For the text-containing cell, return its midpoint in [x, y] coordinate format. 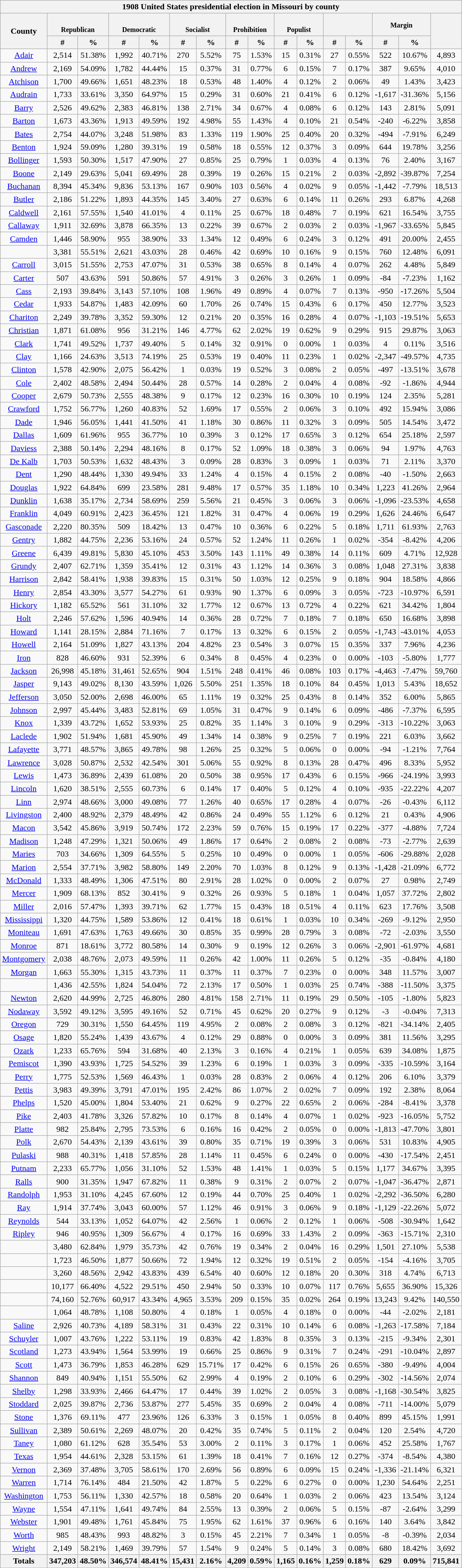
43.93% [93, 1064]
2.42% [211, 1090]
11.57% [415, 972]
5,091 [446, 108]
65 [183, 697]
Webster [24, 1522]
Worth [24, 1535]
5,752 [446, 1116]
Linn [24, 802]
45.86% [93, 828]
108 [183, 291]
Populist [299, 25]
0.70% [261, 1194]
3,370 [446, 461]
48.92% [93, 815]
De Kalb [24, 461]
65.76% [93, 1051]
Andrew [24, 68]
3,379 [446, 1077]
80.35% [93, 527]
8,394 [63, 186]
1,651 [124, 82]
1,991 [446, 1417]
23.96% [154, 1417]
1,165 [286, 1561]
Democratic [139, 25]
Daviess [24, 448]
43.13% [154, 645]
439 [183, 1273]
-73 [385, 841]
2,186 [63, 200]
5.56% [211, 501]
Crawford [24, 409]
3,483 [124, 710]
4,763 [446, 448]
-2.03% [415, 933]
58.21% [93, 1548]
1,620 [63, 788]
68.13% [93, 893]
4,207 [446, 788]
-40 [385, 474]
982 [63, 1129]
29.87% [415, 330]
Jackson [24, 671]
Wayne [24, 1509]
44 [237, 1194]
1,953 [63, 1194]
98 [183, 749]
522 [385, 55]
69 [183, 710]
-35 [385, 959]
3,015 [63, 265]
6,091 [446, 252]
-105 [385, 998]
1,782 [124, 68]
1,733 [63, 95]
16.68% [415, 619]
48.66% [93, 802]
Douglas [24, 487]
Howard [24, 632]
45.44% [93, 710]
-24.19% [415, 775]
62.84% [93, 1247]
43.61% [154, 1142]
760 [385, 252]
1.40% [261, 82]
-154 [385, 1260]
-8.42% [415, 540]
6,772 [446, 867]
45.15% [415, 1417]
56.42% [154, 369]
2,369 [63, 1470]
Dallas [24, 435]
1,609 [63, 435]
52.00% [93, 697]
31.21% [154, 330]
-9.34% [415, 1339]
871 [63, 946]
-240 [385, 121]
Cole [24, 383]
Moniteau [24, 933]
7.96% [415, 645]
County [24, 31]
6.10% [415, 1077]
49.39% [93, 1090]
1,741 [63, 343]
6.03% [415, 736]
36.45% [154, 514]
270 [183, 55]
8,064 [446, 1090]
54.64% [415, 1483]
3,993 [446, 775]
Oregon [24, 1024]
2,749 [446, 880]
729 [63, 1024]
828 [63, 658]
12,928 [446, 553]
1.33% [211, 134]
-430 [385, 1155]
Saline [24, 1325]
28.15% [93, 632]
4,189 [124, 1325]
248 [237, 671]
2,754 [63, 134]
6.33% [211, 1417]
Texas [24, 1457]
2,639 [446, 841]
2,025 [63, 1404]
51.38% [93, 55]
Pettis [24, 1090]
8,130 [124, 684]
3,124 [446, 1496]
41.01% [154, 213]
60 [183, 304]
56.77% [93, 409]
1,777 [446, 658]
4,681 [446, 946]
1,469 [124, 1548]
49.02% [93, 684]
45.18% [93, 671]
2,679 [63, 396]
Lewis [24, 775]
3,248 [124, 134]
-2,901 [385, 946]
5,849 [446, 265]
2.40% [415, 160]
52.76% [93, 1299]
-1,103 [385, 317]
140,550 [446, 1299]
1,913 [124, 121]
-606 [385, 854]
52.39% [154, 658]
1,914 [63, 1207]
2.38% [415, 1090]
5,504 [446, 291]
90 [237, 592]
36.79% [93, 1365]
-17.58% [415, 1325]
-0.84% [415, 959]
3,352 [124, 317]
3,825 [446, 1391]
-215 [385, 1339]
1,056 [124, 1168]
264 [334, 1299]
6,249 [446, 134]
-1.21% [415, 749]
988 [63, 1155]
2,597 [446, 435]
2,034 [446, 1535]
49.48% [93, 1522]
Jefferson [24, 697]
2,884 [124, 632]
34.66% [93, 854]
4,658 [446, 501]
-1,743 [385, 632]
47.29% [93, 841]
47.07% [154, 265]
3,772 [124, 946]
2,164 [63, 645]
-10.97% [415, 592]
15.94% [415, 409]
1,909 [63, 893]
1,376 [63, 1417]
3,858 [446, 121]
Reynolds [24, 1221]
1.41% [261, 1168]
64.55% [154, 854]
-1,096 [385, 501]
Livingston [24, 815]
1,446 [63, 239]
Hickory [24, 605]
3,771 [63, 749]
49.12% [93, 1011]
3,550 [446, 933]
2,663 [446, 474]
40.73% [93, 1325]
1,703 [63, 461]
2,871 [446, 1181]
170 [183, 1470]
0.63% [261, 200]
50.44% [154, 383]
1,393 [124, 906]
-377 [385, 828]
3,577 [124, 592]
34 [237, 108]
3,982 [124, 867]
4.48% [415, 265]
1,517 [124, 160]
54.52% [154, 1064]
120 [385, 1430]
1,761 [124, 1522]
53.87% [154, 1404]
60.00% [154, 1207]
Atchison [24, 82]
4.95% [211, 1024]
145 [183, 200]
27.10% [415, 1247]
2,383 [124, 108]
Cooper [24, 396]
1,877 [124, 1260]
61.93% [415, 527]
-935 [385, 788]
1,230 [385, 1483]
56 [237, 1470]
-21.09% [415, 867]
-5.80% [415, 658]
1,162 [446, 278]
221 [385, 736]
49.52% [93, 343]
899 [385, 1417]
50.53% [93, 461]
1,321 [124, 841]
Ray [24, 1207]
-497 [385, 369]
54.04% [154, 985]
Henry [24, 592]
Clay [24, 356]
49.78% [154, 749]
-374 [385, 1457]
1.51% [211, 671]
-34.14% [415, 1024]
34.42% [415, 605]
13.54% [415, 1496]
195 [183, 1090]
-39.87% [415, 173]
2.20% [211, 867]
Howell [24, 645]
18,652 [446, 684]
3,256 [446, 147]
46.81% [154, 108]
1,638 [63, 501]
2,073 [124, 959]
Putnam [24, 1168]
915 [385, 330]
3,326 [124, 1116]
477 [124, 1417]
2,389 [63, 1430]
49.62% [93, 108]
Shannon [24, 1378]
4,268 [446, 200]
-94 [385, 749]
1,596 [124, 619]
6.00% [415, 697]
1,711 [385, 527]
Knox [24, 723]
-30.54% [415, 1391]
Prohibition [250, 25]
-711 [385, 1404]
2,400 [63, 815]
27.31% [415, 566]
0.90% [211, 186]
Clinton [24, 369]
2,038 [63, 959]
Taney [24, 1443]
Schuyler [24, 1339]
2,249 [63, 317]
1,501 [385, 1247]
Washington [24, 1496]
52.53% [93, 1077]
2,139 [124, 1142]
35.54% [154, 1443]
-1,617 [385, 95]
1.83% [261, 1339]
43.94% [93, 1352]
30.41% [154, 893]
2,494 [124, 383]
Laclede [24, 736]
-22.26% [415, 1207]
Barton [24, 121]
1,938 [124, 579]
7,764 [446, 749]
1,273 [63, 1352]
31.68% [154, 1051]
Bates [24, 134]
Montgomery [24, 959]
-923 [385, 1116]
5.43% [415, 684]
48.56% [93, 1273]
2,620 [63, 998]
1,259 [334, 1561]
6,591 [446, 592]
4,522 [124, 1286]
43.67% [154, 1038]
58.90% [93, 239]
1,436 [63, 985]
2,075 [124, 369]
2.99% [211, 1378]
2,251 [446, 1483]
34.67% [415, 1168]
0.46% [211, 252]
Mercer [24, 893]
2,074 [446, 1378]
50.73% [93, 396]
0.33% [261, 1286]
50.87% [93, 762]
149 [183, 867]
6,439 [63, 553]
74.19% [154, 356]
Polk [24, 1142]
3.53% [211, 1299]
Ozark [24, 1051]
Dade [24, 422]
58.69% [154, 501]
5,865 [446, 697]
2,725 [124, 998]
1,233 [63, 1051]
Socialist [197, 25]
293 [385, 200]
3,692 [446, 1548]
51.22% [93, 200]
-0.39% [415, 1535]
0.56% [261, 186]
2,942 [124, 1273]
20.00% [415, 239]
1,578 [63, 369]
4,944 [446, 383]
55.30% [93, 972]
-1,428 [385, 867]
4,010 [446, 68]
2,169 [63, 68]
42.54% [154, 762]
5,281 [446, 396]
3,983 [63, 1090]
61.96% [93, 435]
Scotland [24, 1352]
-23.53% [415, 501]
Shelby [24, 1391]
55.51% [93, 252]
10,177 [63, 1286]
2.55% [211, 1509]
-1,168 [385, 1391]
7,724 [446, 828]
1,540 [124, 213]
48.57% [93, 749]
7,313 [446, 1011]
54.87% [93, 304]
3,542 [63, 828]
50.74% [154, 828]
41 [183, 422]
74,160 [63, 1299]
3,164 [446, 1064]
-1,129 [385, 1207]
1,853 [124, 1365]
1,064 [63, 1312]
-284 [385, 1103]
2,246 [63, 619]
644 [385, 147]
36.77% [154, 435]
-36.47% [415, 1181]
Dunklin [24, 501]
1,911 [63, 226]
4,735 [446, 356]
Audrain [24, 95]
352 [385, 697]
51.94% [93, 736]
50.66% [154, 1260]
4,720 [446, 1430]
9.42% [415, 1299]
531 [385, 1142]
1,691 [63, 933]
1,875 [446, 1051]
Ralls [24, 1181]
3,375 [446, 985]
9,836 [124, 186]
2,795 [124, 1129]
5,830 [124, 553]
0.52% [261, 369]
1,775 [63, 1077]
3.64% [415, 1522]
-821 [385, 1024]
1,663 [63, 972]
9,143 [63, 684]
-84 [385, 278]
37.74% [93, 1207]
3,898 [446, 619]
Cass [24, 291]
39.87% [93, 1404]
-22.22% [415, 788]
53.93% [154, 723]
5.06% [211, 762]
3,865 [124, 749]
3,395 [446, 1168]
2,964 [446, 487]
1,007 [63, 1339]
57.82% [154, 1116]
37.72% [415, 893]
2,016 [63, 906]
1,013 [385, 684]
2,455 [446, 239]
Greene [24, 553]
43.34% [154, 1299]
2,193 [63, 291]
Boone [24, 173]
37.48% [93, 1470]
-2,347 [385, 356]
484 [124, 1483]
2,236 [124, 540]
2,310 [446, 1234]
1,052 [124, 1221]
48.07% [154, 1430]
67.82% [154, 1181]
Carter [24, 278]
-966 [385, 775]
1,824 [124, 985]
3,838 [446, 566]
25.84% [93, 1129]
2.56% [211, 1221]
2,802 [446, 893]
1.39% [211, 1457]
53.15% [154, 1457]
36.89% [93, 775]
5,653 [446, 317]
1,441 [124, 422]
1.69% [211, 409]
3,472 [446, 422]
0.98% [415, 880]
47.51% [154, 880]
7,184 [446, 1325]
1.35% [261, 684]
1.90% [261, 134]
-9.12% [415, 920]
158 [237, 998]
48.23% [154, 82]
2,554 [63, 867]
30.31% [93, 1024]
58.31% [154, 1325]
39.79% [154, 1548]
277 [183, 1404]
56.11% [93, 1496]
1,418 [124, 1155]
-8 [385, 1535]
12.77% [415, 304]
-1.50% [415, 474]
Gentry [24, 540]
3,381 [63, 252]
59,760 [446, 671]
6,713 [446, 1273]
9.48% [211, 487]
1,554 [63, 1509]
35.17% [93, 501]
Pulaski [24, 1155]
49.40% [154, 343]
35.41% [154, 566]
-6.22% [415, 121]
423 [385, 1496]
2,269 [124, 1430]
5,952 [446, 762]
Republican [78, 25]
83 [183, 134]
37.71% [93, 867]
39.83% [154, 579]
-36.50% [415, 1194]
1.70% [211, 304]
3,595 [124, 1011]
348 [385, 972]
11.56% [415, 1038]
94 [385, 448]
Osage [24, 1038]
47.01% [154, 1090]
4.98% [211, 121]
24.46% [415, 514]
33.93% [93, 1391]
1,763 [124, 933]
Barry [24, 108]
2,926 [63, 1325]
1.09% [261, 448]
1,260 [124, 409]
-14.00% [415, 1404]
44.61% [93, 1457]
40.83% [154, 409]
Wright [24, 1548]
Grundy [24, 566]
2,405 [446, 1024]
54.09% [93, 68]
Stoddard [24, 1404]
Margin [401, 25]
61.12% [93, 1443]
-2.77% [415, 841]
60.73% [154, 788]
Dent [24, 474]
-103 [385, 658]
1,320 [63, 920]
623 [385, 906]
15,326 [446, 1286]
2,379 [124, 815]
1,182 [63, 605]
-1,442 [385, 186]
4,893 [446, 55]
Holt [24, 619]
43.03% [154, 252]
3,295 [446, 1038]
57.47% [93, 906]
Maries [24, 854]
594 [124, 1051]
2,950 [446, 920]
33.61% [93, 95]
2,439 [124, 775]
64.47% [154, 1391]
301 [183, 762]
29.51% [154, 1286]
1,569 [124, 1077]
1.87% [211, 1483]
703 [63, 854]
-10.04% [415, 1352]
57.55% [93, 213]
4,236 [446, 645]
3.00% [211, 1443]
-4,463 [385, 671]
1,593 [63, 160]
4.71% [415, 553]
639 [385, 1051]
Pike [24, 1116]
Buchanan [24, 186]
4,206 [446, 540]
71 [385, 461]
1,642 [446, 1221]
46.28% [154, 1365]
-363 [385, 1234]
6,647 [446, 514]
2,897 [446, 1352]
1908 United States presidential election in Missouri by county [231, 7]
1.23% [211, 1064]
1,550 [124, 1024]
77 [183, 802]
39.31% [154, 147]
-10.22% [415, 723]
Jasper [24, 684]
Marion [24, 867]
1,359 [124, 566]
65.52% [93, 605]
-4.88% [415, 828]
48.50% [93, 1561]
3,878 [124, 226]
50.30% [93, 160]
505 [385, 422]
3,919 [124, 828]
1,439 [124, 1038]
1,979 [124, 1247]
-302 [385, 1378]
60.91% [93, 514]
-7.47% [415, 671]
496 [385, 762]
-43.01% [415, 632]
43.76% [93, 1339]
38.51% [93, 788]
985 [63, 1535]
849 [63, 1378]
73.53% [154, 1129]
347,203 [63, 1561]
-13.51% [415, 369]
-269 [385, 920]
53.86% [154, 920]
1,306 [124, 880]
48.76% [93, 959]
2,974 [63, 802]
4,905 [446, 1142]
492 [385, 409]
56.05% [93, 422]
3,143 [124, 291]
69.11% [93, 1417]
Newton [24, 998]
Gasconade [24, 527]
49.94% [154, 474]
5,538 [446, 1247]
34.08% [415, 1051]
4.91% [211, 278]
17.76% [415, 906]
2,233 [63, 1168]
2.02% [261, 330]
3,350 [124, 95]
43.59% [154, 684]
-723 [385, 592]
35.73% [154, 1247]
45.90% [154, 736]
259 [183, 501]
1,714 [63, 1483]
956 [124, 330]
2,220 [63, 527]
Iron [24, 658]
-29.88% [415, 854]
-0.43% [415, 802]
56.67% [154, 1234]
31,461 [124, 671]
1,700 [63, 82]
39.84% [93, 291]
76 [385, 160]
40.71% [154, 55]
Nodaway [24, 1011]
2,403 [63, 1116]
0.92% [261, 762]
39.78% [93, 317]
0.66% [211, 1352]
544 [63, 1221]
146 [183, 330]
-49.57% [415, 356]
48.16% [154, 448]
2,388 [63, 448]
-2,292 [385, 1194]
55.50% [154, 1378]
3,167 [446, 160]
6,595 [446, 710]
-92 [385, 383]
10.83% [415, 1142]
-47.70% [415, 1129]
15.71% [211, 1365]
Lafayette [24, 749]
2.81% [415, 108]
2.54% [415, 1430]
12.48% [415, 252]
381 [385, 1038]
-2,892 [385, 173]
0.99% [261, 933]
3,028 [63, 762]
66.35% [154, 226]
10.67% [415, 55]
4,245 [124, 1194]
Lincoln [24, 788]
5,079 [446, 1404]
80 [183, 880]
2,698 [124, 697]
1,026 [183, 684]
3,842 [446, 1522]
71.16% [154, 632]
Randolph [24, 1194]
41.26% [415, 487]
31.35% [93, 1181]
-16.05% [415, 1116]
-1,336 [385, 1470]
3,299 [446, 1509]
1,339 [63, 723]
124 [385, 396]
42.09% [154, 304]
5,072 [446, 1207]
48.41% [154, 1561]
-61.97% [415, 946]
1.82% [211, 514]
44.35% [154, 200]
66.40% [93, 1286]
53.13% [154, 186]
Perry [24, 1077]
1.37% [261, 592]
2,734 [124, 501]
49.74% [154, 1509]
Warren [24, 1483]
44.44% [154, 68]
1,827 [124, 645]
-31.36% [415, 95]
-10.59% [415, 1064]
86 [237, 1090]
-380 [385, 1365]
-33.65% [415, 226]
715,841 [446, 1561]
7,254 [446, 173]
1,882 [63, 540]
509 [124, 527]
1,520 [63, 1103]
Pemiscot [24, 1064]
64.45% [154, 1024]
-335 [385, 1064]
-14.56% [415, 1378]
1.00% [261, 959]
Scott [24, 1365]
1,652 [124, 723]
33.13% [93, 1221]
1,723 [63, 1260]
Totals [24, 1561]
Franklin [24, 514]
2,301 [446, 1339]
Stone [24, 1417]
9.65% [415, 68]
52.65% [154, 671]
4,180 [446, 959]
2.11% [415, 461]
Clark [24, 343]
60,917 [124, 1299]
3,000 [124, 802]
-1,047 [385, 1181]
43.63% [93, 278]
3,508 [446, 906]
1,681 [124, 736]
76.14% [93, 1483]
4,209 [237, 1561]
1.94% [211, 1260]
1,946 [63, 422]
42.90% [93, 369]
43.30% [93, 592]
5.45% [211, 1404]
209 [237, 1299]
-1.80% [415, 998]
1,820 [63, 1038]
1,315 [124, 972]
2,753 [124, 265]
-508 [385, 1221]
-21.14% [415, 1470]
5,823 [446, 998]
3,260 [63, 1273]
3.40% [211, 200]
-0.04% [415, 1011]
-494 [385, 134]
2.35% [415, 396]
1,752 [63, 409]
117 [334, 1286]
1,902 [63, 736]
1,151 [124, 1378]
43.73% [154, 972]
491 [385, 239]
900 [63, 1181]
1,048 [385, 566]
50.86% [154, 278]
80.58% [154, 946]
25.58% [415, 1443]
46.80% [154, 998]
6.54% [211, 1273]
5,845 [446, 226]
3,423 [446, 82]
43 [237, 566]
54.43% [93, 1142]
318 [385, 1273]
52.81% [154, 710]
Carroll [24, 265]
1,390 [63, 1064]
5.52% [211, 55]
3,513 [124, 356]
3,662 [446, 736]
Ripley [24, 1234]
-950 [385, 291]
58.61% [154, 1470]
Platte [24, 1129]
3,755 [446, 213]
1,641 [124, 1509]
931 [124, 658]
53.99% [154, 1352]
-7.23% [415, 278]
46.00% [154, 697]
1,737 [124, 343]
70 [237, 867]
2,294 [124, 448]
1,992 [124, 55]
48.78% [93, 1312]
2,028 [446, 854]
2,526 [63, 108]
1,223 [385, 487]
46.50% [93, 1260]
McDonald [24, 880]
-1,967 [385, 226]
2,621 [124, 252]
1,080 [63, 1443]
1,954 [63, 1457]
47.11% [93, 1509]
44.99% [93, 998]
1,108 [124, 1312]
3,007 [446, 972]
15,431 [183, 1561]
2,402 [63, 383]
54.27% [154, 592]
51.98% [154, 134]
Benton [24, 147]
204 [183, 645]
5,041 [124, 173]
-1,263 [385, 1325]
2,763 [446, 527]
59.30% [154, 317]
2.21% [261, 1535]
18,513 [446, 186]
2.94% [211, 1286]
5,156 [446, 95]
2,466 [124, 1391]
37 [286, 1522]
1,248 [63, 841]
4,049 [63, 514]
1.97% [415, 448]
2.69% [211, 1470]
29.63% [93, 173]
262 [385, 265]
1,222 [124, 1339]
43.83% [154, 1273]
Adair [24, 55]
51.55% [93, 265]
14.54% [415, 422]
Madison [24, 841]
1,290 [63, 474]
4,866 [446, 579]
0.95% [261, 775]
4.82% [211, 645]
Vernon [24, 1470]
0.96% [310, 1522]
-44 [385, 1312]
49.08% [154, 802]
946 [63, 1234]
-3 [385, 1011]
3,592 [63, 1011]
346,574 [124, 1561]
2,997 [63, 710]
609 [385, 553]
Camden [24, 239]
1,141 [63, 632]
Morgan [24, 972]
5,655 [385, 1286]
337 [385, 645]
-354 [385, 540]
561 [124, 605]
-87 [385, 1509]
1,753 [63, 1496]
36.90% [415, 1286]
53.16% [154, 540]
40.31% [93, 1155]
1,589 [124, 920]
64.97% [154, 95]
1,632 [124, 461]
1,922 [63, 487]
650 [385, 619]
19.78% [415, 147]
3,378 [446, 1103]
45.34% [93, 186]
1.61% [261, 1522]
2.91% [211, 880]
1,177 [385, 1168]
16.54% [415, 213]
1,626 [385, 514]
1,298 [63, 1391]
3,050 [63, 697]
4.74% [415, 1273]
-486 [385, 710]
23 [237, 645]
-313 [385, 723]
3,086 [446, 409]
140 [385, 1522]
1,280 [124, 147]
-72 [385, 933]
3.50% [211, 553]
58.41% [93, 579]
206 [385, 1077]
Mississippi [24, 920]
Lawrence [24, 762]
680 [385, 1548]
-17.26% [415, 291]
18.61% [93, 946]
24.63% [93, 356]
48.44% [93, 474]
42.57% [154, 1496]
0.77% [261, 68]
6.87% [415, 200]
1,483 [124, 304]
Butler [24, 200]
57.62% [93, 619]
64.84% [93, 487]
1,901 [63, 1522]
138 [183, 108]
-15.71% [415, 1234]
0.44% [211, 1391]
2,514 [63, 55]
1,871 [63, 330]
1,564 [124, 1352]
50.61% [93, 1430]
2,161 [63, 213]
654 [385, 435]
-11.50% [415, 985]
46.43% [154, 1077]
59 [237, 828]
57.10% [154, 291]
3,480 [63, 1247]
-2.02% [415, 1312]
Bollinger [24, 160]
69.49% [154, 173]
507 [63, 278]
45.10% [154, 553]
13,243 [385, 1299]
-1.86% [415, 383]
852 [124, 893]
Phelps [24, 1103]
39.71% [154, 906]
53.11% [154, 1339]
453 [183, 553]
64.07% [154, 1221]
51.09% [93, 645]
0.59% [261, 1561]
Cedar [24, 304]
2,736 [124, 1404]
1.54% [211, 1548]
45.84% [154, 1522]
-8.54% [415, 1457]
1,725 [124, 1064]
1.07% [261, 1090]
3,523 [446, 304]
0.80% [211, 1142]
4,053 [446, 632]
2,423 [124, 514]
6,321 [446, 1470]
21.50% [154, 1483]
-26 [385, 802]
-1,813 [385, 1129]
Macon [24, 828]
41.78% [93, 1116]
50.14% [93, 448]
57.85% [154, 1155]
4,004 [446, 1365]
172 [183, 828]
47.63% [93, 933]
1,333 [63, 880]
-7.37% [415, 710]
-4.16% [415, 1260]
32.69% [93, 226]
3,516 [446, 343]
Johnson [24, 710]
Monroe [24, 946]
48.82% [154, 1535]
46.60% [93, 658]
Caldwell [24, 213]
42.55% [93, 985]
55.24% [93, 1038]
3,791 [124, 1090]
4,380 [446, 1457]
2.16% [211, 1561]
25.18% [415, 435]
4.81% [211, 998]
-2.64% [415, 1509]
43.36% [93, 121]
2,407 [63, 566]
2,532 [124, 762]
59.09% [93, 147]
Sullivan [24, 1430]
1,767 [446, 1443]
251 [237, 684]
1,057 [385, 893]
-7.79% [415, 186]
8.33% [415, 762]
1.96% [211, 291]
40.95% [93, 1234]
993 [124, 1535]
452 [385, 1443]
48.58% [93, 383]
4,965 [183, 1299]
45.00% [93, 1103]
6,112 [446, 802]
-8.41% [415, 1103]
0.88% [261, 1038]
-30.94% [415, 1221]
4.77% [211, 330]
6,280 [446, 1194]
44.07% [93, 134]
2,451 [446, 1155]
-9.49% [415, 1365]
Chariton [24, 317]
58.80% [154, 867]
23.58% [154, 487]
4,906 [446, 815]
1,947 [124, 1181]
699 [124, 487]
1.05% [211, 710]
62.71% [93, 566]
-7.91% [415, 134]
-19.51% [415, 317]
167 [183, 186]
38.90% [154, 239]
0.61% [261, 920]
591 [124, 278]
53.40% [154, 1103]
Christian [24, 330]
1,673 [63, 121]
-17.54% [415, 1155]
Miller [24, 906]
1.86% [211, 841]
628 [124, 1443]
49.81% [93, 553]
280 [183, 998]
50.06% [154, 841]
2,328 [124, 1457]
1,166 [63, 356]
2.23% [211, 828]
48.38% [154, 396]
3,801 [446, 1129]
18.58% [415, 579]
0.48% [310, 213]
67.60% [154, 1194]
1,924 [63, 147]
281 [183, 487]
2,842 [63, 579]
49.16% [154, 1011]
121 [183, 514]
53 [183, 1443]
5.50% [211, 684]
-291 [385, 1352]
2,854 [63, 592]
50.80% [154, 1312]
47.90% [154, 160]
Callaway [24, 226]
0.82% [211, 723]
41.50% [154, 422]
1,933 [63, 304]
-388 [385, 985]
3,678 [446, 369]
Harrison [24, 579]
26,998 [63, 671]
1,893 [124, 200]
3,043 [124, 1207]
2,670 [63, 1142]
2,181 [446, 1312]
1.95% [211, 1522]
43.72% [93, 723]
126 [183, 1417]
65.77% [93, 1168]
387 [385, 68]
